Capture the cell that displays the provided text and extract its (x, y) central coordinate. 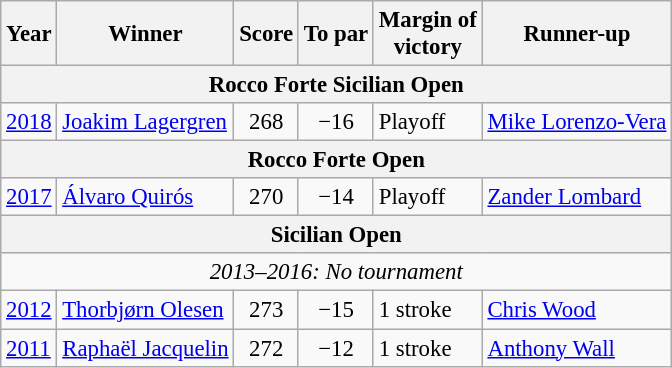
272 (266, 348)
273 (266, 310)
Chris Wood (577, 310)
Joakim Lagergren (146, 122)
−16 (336, 122)
Score (266, 34)
To par (336, 34)
2011 (29, 348)
−14 (336, 197)
2018 (29, 122)
2013–2016: No tournament (336, 273)
Raphaël Jacquelin (146, 348)
Sicilian Open (336, 235)
Álvaro Quirós (146, 197)
Rocco Forte Sicilian Open (336, 85)
Zander Lombard (577, 197)
2017 (29, 197)
Margin ofvictory (428, 34)
Mike Lorenzo-Vera (577, 122)
268 (266, 122)
Thorbjørn Olesen (146, 310)
Runner-up (577, 34)
Winner (146, 34)
270 (266, 197)
2012 (29, 310)
−12 (336, 348)
−15 (336, 310)
Year (29, 34)
Rocco Forte Open (336, 160)
Anthony Wall (577, 348)
